Find where the given text appears and provide that cell's center as [X, Y] coordinate. 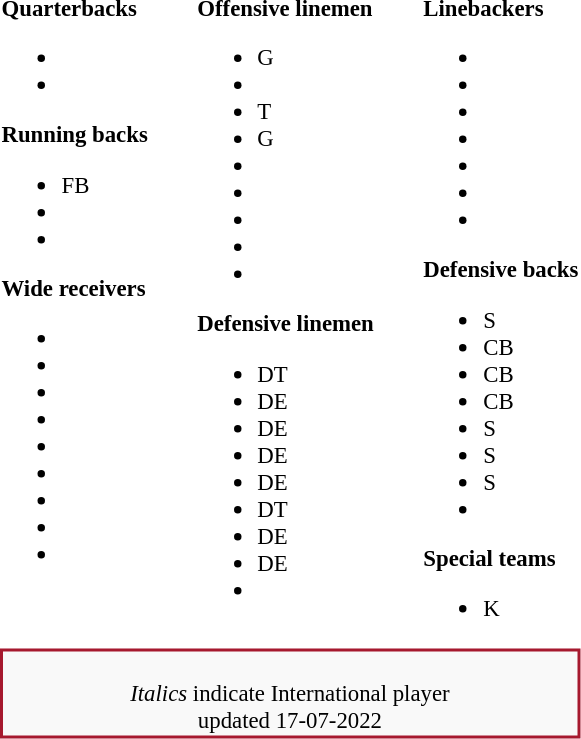
Italics indicate International player updated 17-07-2022 [290, 694]
